For the text-containing cell, return its midpoint in [X, Y] coordinate format. 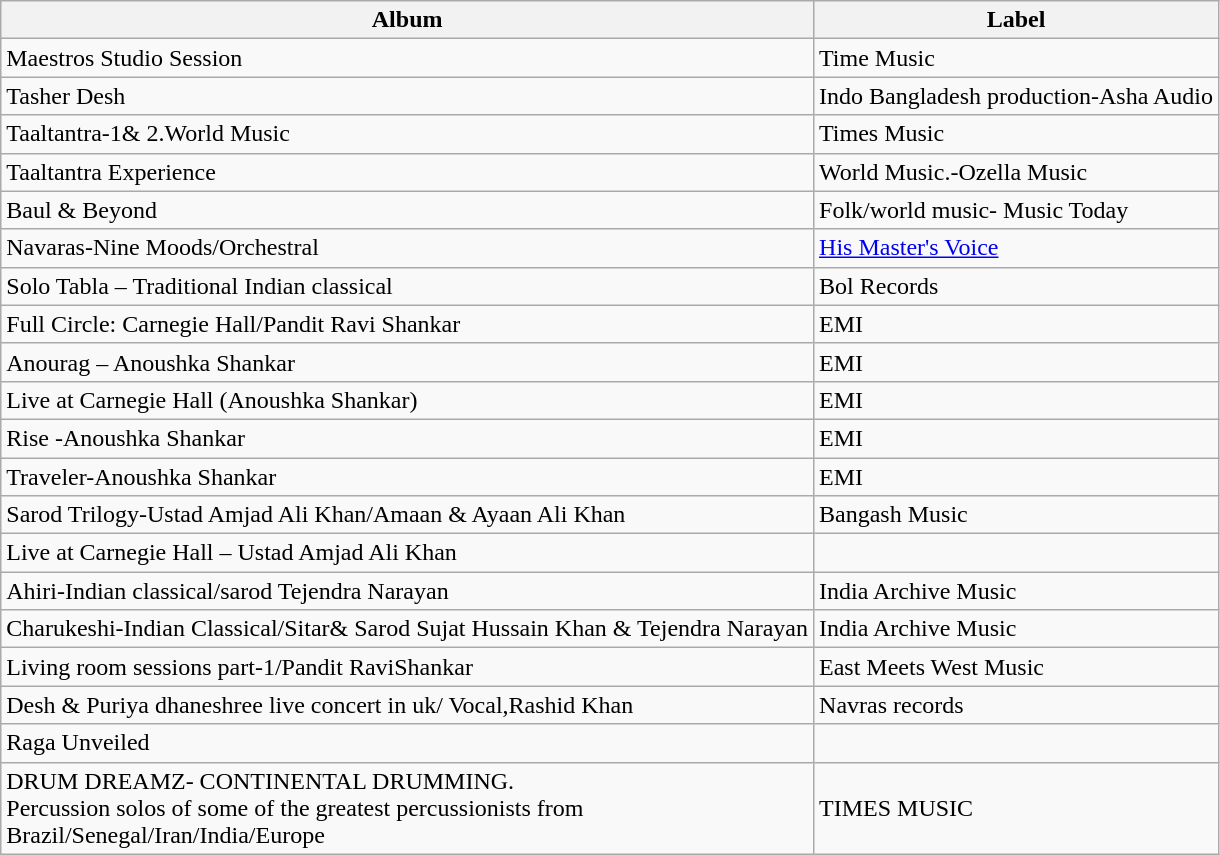
Indo Bangladesh production-Asha Audio [1016, 96]
Living room sessions part-1/Pandit RaviShankar [408, 667]
Charukeshi-Indian Classical/Sitar& Sarod Sujat Hussain Khan & Tejendra Narayan [408, 629]
Navaras-Nine Moods/Orchestral [408, 248]
Album [408, 20]
Live at Carnegie Hall – Ustad Amjad Ali Khan [408, 553]
Time Music [1016, 58]
Taaltantra-1& 2.World Music [408, 134]
Tasher Desh [408, 96]
Solo Tabla – Traditional Indian classical [408, 286]
Desh & Puriya dhaneshree live concert in uk/ Vocal,Rashid Khan [408, 705]
Baul & Beyond [408, 210]
Full Circle: Carnegie Hall/Pandit Ravi Shankar [408, 324]
DRUM DREAMZ- CONTINENTAL DRUMMING.Percussion solos of some of the greatest percussionists fromBrazil/Senegal/Iran/India/Europe [408, 808]
Raga Unveiled [408, 743]
Sarod Trilogy-Ustad Amjad Ali Khan/Amaan & Ayaan Ali Khan [408, 515]
His Master's Voice [1016, 248]
Bangash Music [1016, 515]
East Meets West Music [1016, 667]
Label [1016, 20]
Live at Carnegie Hall (Anoushka Shankar) [408, 400]
Rise -Anoushka Shankar [408, 438]
Navras records [1016, 705]
World Music.-Ozella Music [1016, 172]
Maestros Studio Session [408, 58]
Anourag – Anoushka Shankar [408, 362]
Traveler-Anoushka Shankar [408, 477]
Bol Records [1016, 286]
Times Music [1016, 134]
Taaltantra Experience [408, 172]
TIMES MUSIC [1016, 808]
Ahiri-Indian classical/sarod Tejendra Narayan [408, 591]
Folk/world music- Music Today [1016, 210]
